Output the [X, Y] coordinate of the center of the cell containing the given text.  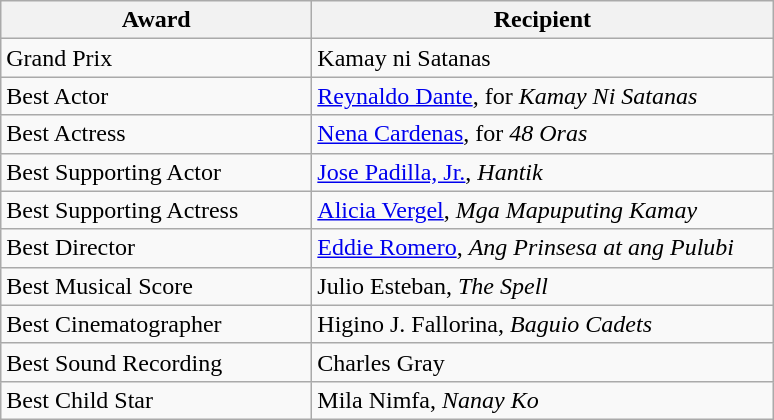
Jose Padilla, Jr., Hantik [542, 172]
Best Director [156, 248]
Grand Prix [156, 58]
Best Sound Recording [156, 362]
Reynaldo Dante, for Kamay Ni Satanas [542, 96]
Mila Nimfa, Nanay Ko [542, 400]
Charles Gray [542, 362]
Julio Esteban, The Spell [542, 286]
Award [156, 20]
Best Child Star [156, 400]
Best Supporting Actor [156, 172]
Best Supporting Actress [156, 210]
Alicia Vergel, Mga Mapuputing Kamay [542, 210]
Best Musical Score [156, 286]
Best Cinematographer [156, 324]
Best Actress [156, 134]
Nena Cardenas, for 48 Oras [542, 134]
Eddie Romero, Ang Prinsesa at ang Pulubi [542, 248]
Recipient [542, 20]
Kamay ni Satanas [542, 58]
Best Actor [156, 96]
Higino J. Fallorina, Baguio Cadets [542, 324]
